Detect which cell encompasses the target text, then output its (X, Y) center coordinate. 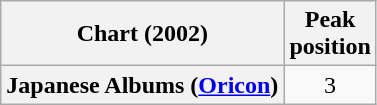
Peakposition (330, 34)
Chart (2002) (142, 34)
Japanese Albums (Oricon) (142, 85)
3 (330, 85)
